Identify which cell holds the provided text, then report its (X, Y) central coordinate. 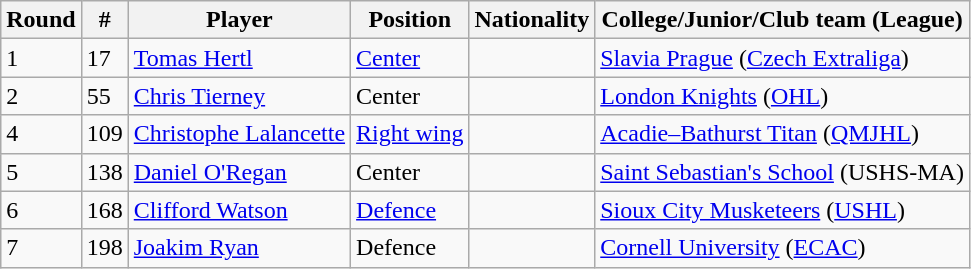
Position (410, 20)
Right wing (410, 134)
4 (41, 134)
Chris Tierney (239, 96)
109 (104, 134)
Saint Sebastian's School (USHS-MA) (782, 172)
Player (239, 20)
London Knights (OHL) (782, 96)
Slavia Prague (Czech Extraliga) (782, 58)
Acadie–Bathurst Titan (QMJHL) (782, 134)
1 (41, 58)
Christophe Lalancette (239, 134)
Sioux City Musketeers (USHL) (782, 210)
7 (41, 248)
Nationality (532, 20)
138 (104, 172)
College/Junior/Club team (League) (782, 20)
Cornell University (ECAC) (782, 248)
5 (41, 172)
6 (41, 210)
Joakim Ryan (239, 248)
# (104, 20)
198 (104, 248)
Round (41, 20)
55 (104, 96)
Clifford Watson (239, 210)
Tomas Hertl (239, 58)
Daniel O'Regan (239, 172)
2 (41, 96)
168 (104, 210)
17 (104, 58)
